Extract the [x, y] coordinate from the center of the cell holding the provided text.  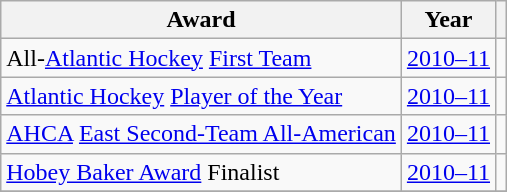
Hobey Baker Award Finalist [202, 172]
Award [202, 20]
Atlantic Hockey Player of the Year [202, 96]
AHCA East Second-Team All-American [202, 134]
All-Atlantic Hockey First Team [202, 58]
Year [448, 20]
